For the text-containing cell, return its midpoint in [X, Y] coordinate format. 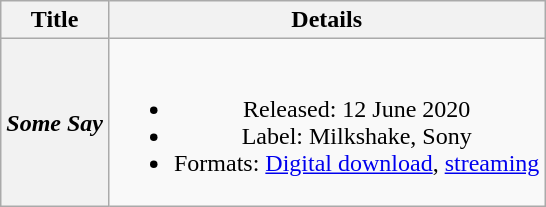
Details [326, 20]
Released: 12 June 2020Label: Milkshake, SonyFormats: Digital download, streaming [326, 122]
Some Say [55, 122]
Title [55, 20]
